From the cell containing the given text, extract its center point as (x, y) coordinate. 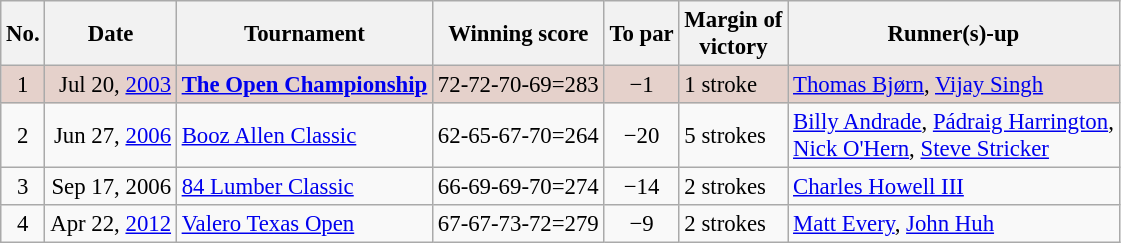
−1 (642, 85)
−14 (642, 187)
1 (23, 85)
66-69-69-70=274 (519, 187)
Charles Howell III (954, 187)
Apr 22, 2012 (110, 224)
−9 (642, 224)
Billy Andrade, Pádraig Harrington, Nick O'Hern, Steve Stricker (954, 136)
Sep 17, 2006 (110, 187)
Tournament (304, 34)
67-67-73-72=279 (519, 224)
Booz Allen Classic (304, 136)
Jul 20, 2003 (110, 85)
4 (23, 224)
To par (642, 34)
Runner(s)-up (954, 34)
2 (23, 136)
Date (110, 34)
72-72-70-69=283 (519, 85)
Matt Every, John Huh (954, 224)
Jun 27, 2006 (110, 136)
The Open Championship (304, 85)
62-65-67-70=264 (519, 136)
84 Lumber Classic (304, 187)
1 stroke (734, 85)
Thomas Bjørn, Vijay Singh (954, 85)
−20 (642, 136)
3 (23, 187)
Valero Texas Open (304, 224)
Winning score (519, 34)
No. (23, 34)
Margin ofvictory (734, 34)
5 strokes (734, 136)
